Scan for the cell matching the given text and deliver its [X, Y] coordinate at center. 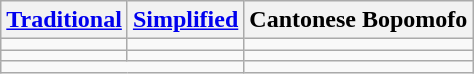
Simplified [185, 20]
Traditional [64, 20]
Cantonese Bopomofo [358, 20]
